Scan for the cell matching the given text and deliver its (X, Y) coordinate at center. 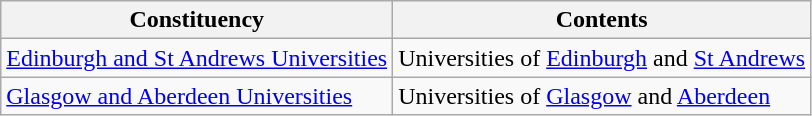
Universities of Glasgow and Aberdeen (602, 96)
Universities of Edinburgh and St Andrews (602, 58)
Glasgow and Aberdeen Universities (197, 96)
Contents (602, 20)
Constituency (197, 20)
Edinburgh and St Andrews Universities (197, 58)
